Provide the (x, y) coordinate of the cell's center where the given text is located.  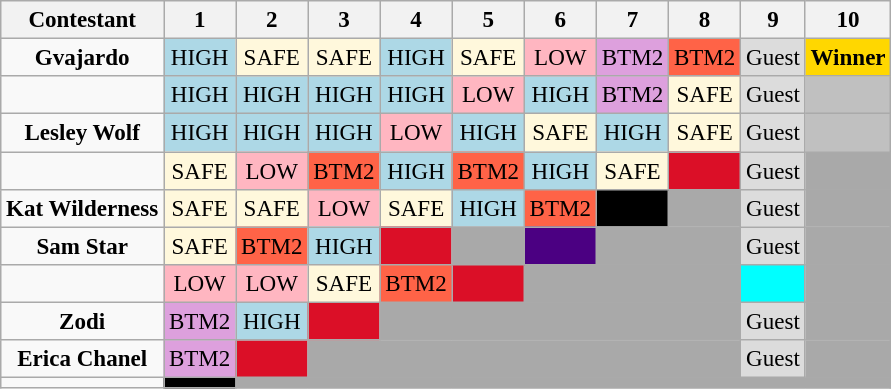
6 (560, 20)
3 (344, 20)
5 (488, 20)
Contestant (82, 20)
2 (272, 20)
8 (705, 20)
Zodi (82, 322)
Winner (848, 58)
7 (632, 20)
10 (848, 20)
Gvajardo (82, 58)
1 (200, 20)
4 (416, 20)
9 (773, 20)
Sam Star (82, 246)
Lesley Wolf (82, 133)
Kat Wilderness (82, 209)
Erica Chanel (82, 359)
